Search for the cell housing the specified text and yield its [X, Y] center coordinate. 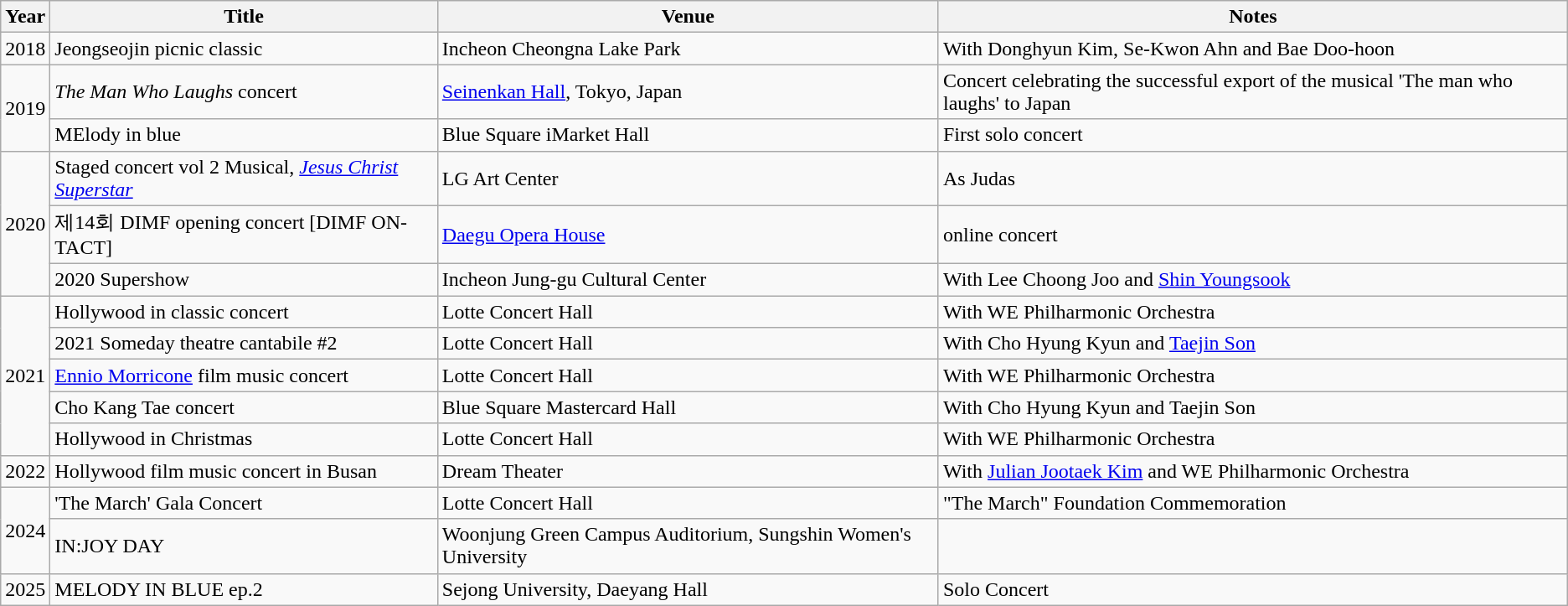
제14회 DIMF opening concert [DIMF ON-TACT] [245, 235]
With Donghyun Kim, Se-Kwon Ahn and Bae Doo-hoon [1253, 49]
With Julian Jootaek Kim and WE Philharmonic Orchestra [1253, 471]
2025 [25, 589]
2018 [25, 49]
Hollywood in classic concert [245, 312]
Hollywood in Christmas [245, 439]
Year [25, 17]
Blue Square Mastercard Hall [688, 407]
Incheon Cheongna Lake Park [688, 49]
With Lee Choong Joo and Shin Youngsook [1253, 280]
The Man Who Laughs concert [245, 92]
2021 [25, 376]
IN:JOY DAY [245, 546]
Staged concert vol 2 Musical, Jesus Christ Superstar [245, 178]
First solo concert [1253, 135]
Ennio Morricone film music concert [245, 376]
Cho Kang Tae concert [245, 407]
Title [245, 17]
2021 Someday theatre cantabile #2 [245, 344]
2020 Supershow [245, 280]
online concert [1253, 235]
Blue Square iMarket Hall [688, 135]
Sejong University, Daeyang Hall [688, 589]
MELODY IN BLUE ep.2 [245, 589]
Jeongseojin picnic classic [245, 49]
Dream Theater [688, 471]
Seinenkan Hall, Tokyo, Japan [688, 92]
2024 [25, 530]
Venue [688, 17]
2019 [25, 107]
Notes [1253, 17]
Solo Concert [1253, 589]
Hollywood film music concert in Busan [245, 471]
"The March" Foundation Commemoration [1253, 503]
Concert celebrating the successful export of the musical 'The man who laughs' to Japan [1253, 92]
Woonjung Green Campus Auditorium, Sungshin Women's University [688, 546]
'The March' Gala Concert [245, 503]
2022 [25, 471]
Incheon Jung-gu Cultural Center [688, 280]
LG Art Center [688, 178]
MElody in blue [245, 135]
Daegu Opera House [688, 235]
As Judas [1253, 178]
2020 [25, 223]
